For the text-containing cell, return its midpoint in [x, y] coordinate format. 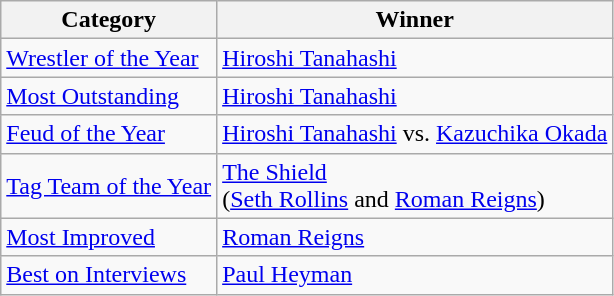
Best on Interviews [109, 275]
Category [109, 20]
The Shield(Seth Rollins and Roman Reigns) [415, 186]
Feud of the Year [109, 134]
Hiroshi Tanahashi vs. Kazuchika Okada [415, 134]
Winner [415, 20]
Most Outstanding [109, 96]
Most Improved [109, 237]
Wrestler of the Year [109, 58]
Paul Heyman [415, 275]
Roman Reigns [415, 237]
Tag Team of the Year [109, 186]
